Extract the [X, Y] coordinate from the center of the cell holding the provided text.  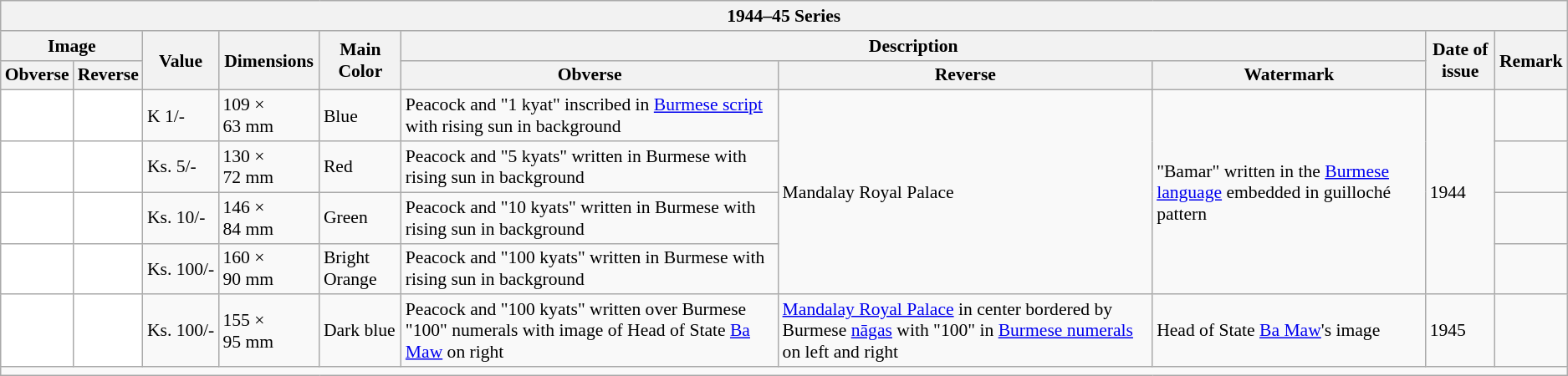
160 × 90 mm [269, 269]
Mandalay Royal Palace in center bordered by Burmese nāgas with "100" in Burmese numerals on left and right [966, 331]
Remark [1531, 60]
Blue [360, 115]
Description [913, 46]
Red [360, 167]
Peacock and "100 kyats" written in Burmese with rising sun in background [590, 269]
109 × 63 mm [269, 115]
Head of State Ba Maw's image [1290, 331]
Mandalay Royal Palace [966, 192]
Date of issue [1460, 60]
Ks. 10/- [181, 217]
Ks. 5/- [181, 167]
1945 [1460, 331]
Main Color [360, 60]
Peacock and "10 kyats" written in Burmese with rising sun in background [590, 217]
Dimensions [269, 60]
Peacock and "5 kyats" written in Burmese with rising sun in background [590, 167]
K 1/- [181, 115]
1944–45 Series [784, 16]
130 × 72 mm [269, 167]
Dark blue [360, 331]
1944 [1460, 192]
"Bamar" written in the Burmese language embedded in guilloché pattern [1290, 192]
146 × 84 mm [269, 217]
Bright Orange [360, 269]
Watermark [1290, 75]
Peacock and "100 kyats" written over Burmese "100" numerals with image of Head of State Ba Maw on right [590, 331]
Green [360, 217]
Value [181, 60]
Peacock and "1 kyat" inscribed in Burmese script with rising sun in background [590, 115]
155 × 95 mm [269, 331]
Image [72, 46]
